Locate the cell with the specified text and output its [x, y] center coordinate. 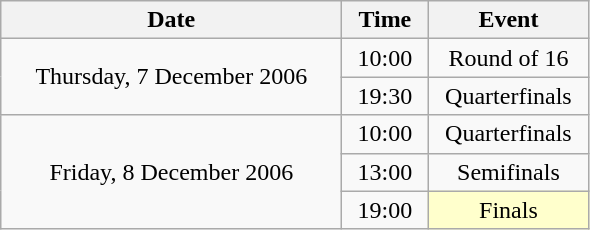
19:00 [385, 210]
Semifinals [508, 172]
Thursday, 7 December 2006 [172, 77]
Finals [508, 210]
Event [508, 20]
Date [172, 20]
Friday, 8 December 2006 [172, 172]
Round of 16 [508, 58]
19:30 [385, 96]
13:00 [385, 172]
Time [385, 20]
